Extract the (x, y) coordinate from the center of the cell holding the provided text.  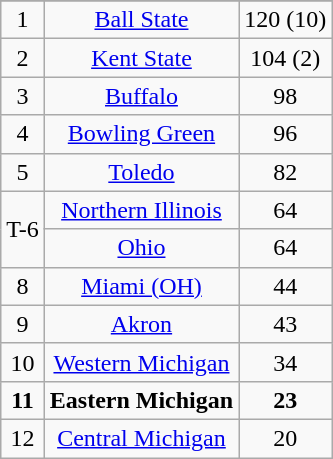
1 (23, 20)
34 (286, 362)
3 (23, 96)
20 (286, 438)
44 (286, 286)
Ball State (141, 20)
Toledo (141, 172)
43 (286, 324)
Miami (OH) (141, 286)
Bowling Green (141, 134)
Kent State (141, 58)
104 (2) (286, 58)
12 (23, 438)
Western Michigan (141, 362)
82 (286, 172)
2 (23, 58)
Central Michigan (141, 438)
23 (286, 400)
8 (23, 286)
9 (23, 324)
98 (286, 96)
T-6 (23, 229)
Eastern Michigan (141, 400)
10 (23, 362)
Akron (141, 324)
Ohio (141, 248)
5 (23, 172)
Buffalo (141, 96)
96 (286, 134)
Northern Illinois (141, 210)
120 (10) (286, 20)
4 (23, 134)
11 (23, 400)
